Pinpoint the cell where the given text exists, returning its [x, y] midpoint coordinate. 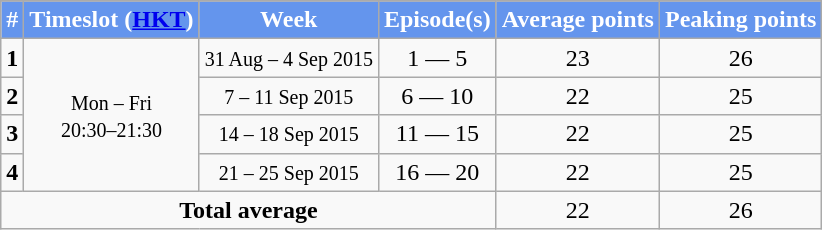
1 [12, 58]
Total average [248, 210]
# [12, 20]
4 [12, 172]
14 – 18 Sep 2015 [288, 134]
Week [288, 20]
16 — 20 [437, 172]
Timeslot (HKT) [112, 20]
6 — 10 [437, 96]
7 – 11 Sep 2015 [288, 96]
11 — 15 [437, 134]
Average points [578, 20]
2 [12, 96]
21 – 25 Sep 2015 [288, 172]
3 [12, 134]
23 [578, 58]
1 — 5 [437, 58]
Peaking points [740, 20]
Episode(s) [437, 20]
31 Aug – 4 Sep 2015 [288, 58]
Mon – Fri20:30–21:30 [112, 115]
